Scan for the cell matching the given text and deliver its (x, y) coordinate at center. 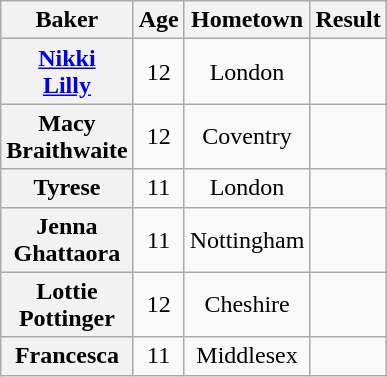
NikkiLilly (67, 72)
JennaGhattaora (67, 240)
Baker (67, 20)
Tyrese (67, 188)
Middlesex (247, 356)
Age (158, 20)
Francesca (67, 356)
Result (348, 20)
Cheshire (247, 304)
Nottingham (247, 240)
LottiePottinger (67, 304)
Hometown (247, 20)
Coventry (247, 136)
MacyBraithwaite (67, 136)
